Find where the given text appears and provide that cell's center as (x, y) coordinate. 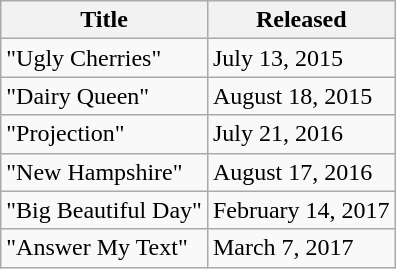
"Ugly Cherries" (104, 58)
"Answer My Text" (104, 248)
July 13, 2015 (301, 58)
Released (301, 20)
July 21, 2016 (301, 134)
"Dairy Queen" (104, 96)
"New Hampshire" (104, 172)
Title (104, 20)
August 17, 2016 (301, 172)
March 7, 2017 (301, 248)
"Projection" (104, 134)
"Big Beautiful Day" (104, 210)
February 14, 2017 (301, 210)
August 18, 2015 (301, 96)
